For the text-containing cell, return its midpoint in (X, Y) coordinate format. 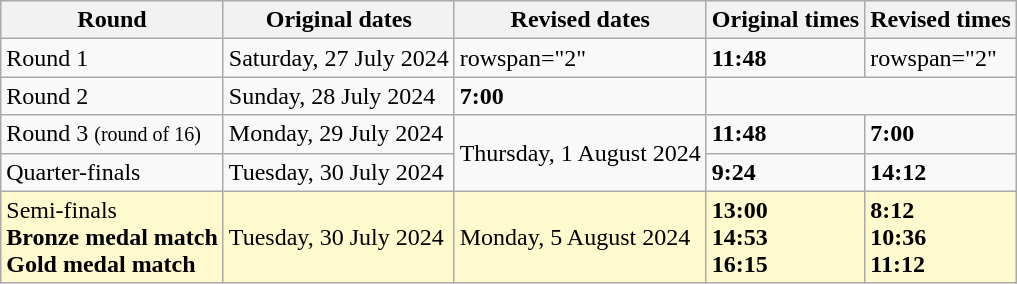
Original dates (338, 20)
Round 3 (round of 16) (112, 134)
Semi-finalsBronze medal matchGold medal match (112, 237)
13:0014:5316:15 (785, 237)
14:12 (941, 172)
Original times (785, 20)
Quarter-finals (112, 172)
9:24 (785, 172)
Monday, 29 July 2024 (338, 134)
Round (112, 20)
Saturday, 27 July 2024 (338, 58)
8:1210:3611:12 (941, 237)
Round 2 (112, 96)
Round 1 (112, 58)
Monday, 5 August 2024 (580, 237)
Thursday, 1 August 2024 (580, 153)
Revised dates (580, 20)
Sunday, 28 July 2024 (338, 96)
Revised times (941, 20)
